Scan for the cell matching the given text and deliver its (x, y) coordinate at center. 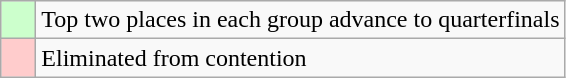
Eliminated from contention (300, 58)
Top two places in each group advance to quarterfinals (300, 20)
